Determine the [x, y] coordinate at the center of the cell enclosing the given text.  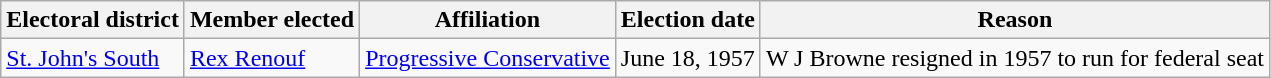
Rex Renouf [272, 58]
Member elected [272, 20]
Reason [1014, 20]
Progressive Conservative [488, 58]
Affiliation [488, 20]
St. John's South [93, 58]
Election date [688, 20]
Electoral district [93, 20]
June 18, 1957 [688, 58]
W J Browne resigned in 1957 to run for federal seat [1014, 58]
